Identify which cell holds the provided text, then report its [X, Y] central coordinate. 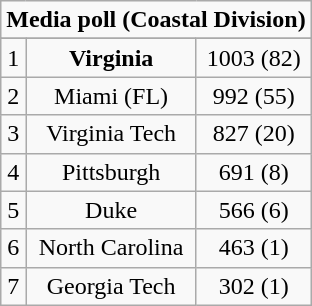
992 (55) [254, 96]
827 (20) [254, 134]
3 [14, 134]
463 (1) [254, 248]
566 (6) [254, 210]
Duke [111, 210]
1 [14, 58]
Georgia Tech [111, 286]
Virginia [111, 58]
691 (8) [254, 172]
5 [14, 210]
7 [14, 286]
302 (1) [254, 286]
Virginia Tech [111, 134]
1003 (82) [254, 58]
4 [14, 172]
2 [14, 96]
North Carolina [111, 248]
6 [14, 248]
Pittsburgh [111, 172]
Media poll (Coastal Division) [156, 20]
Miami (FL) [111, 96]
